Identify which cell holds the provided text, then report its (x, y) central coordinate. 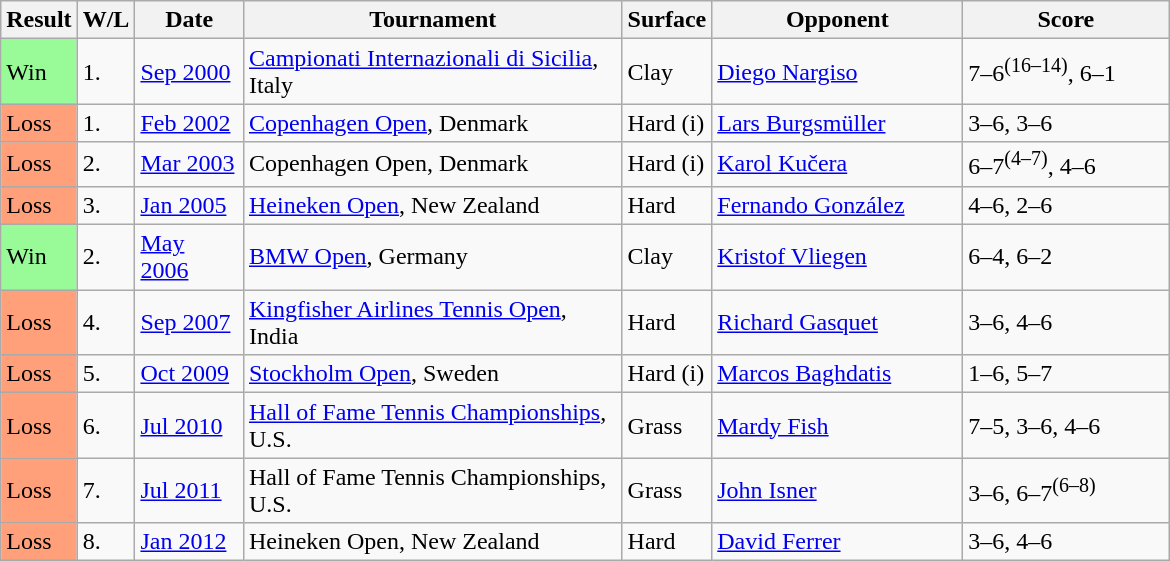
5. (106, 374)
3–6, 6–7(6–8) (1066, 490)
3. (106, 205)
7–6(16–14), 6–1 (1066, 72)
Richard Gasquet (838, 322)
Kingfisher Airlines Tennis Open, India (432, 322)
Kristof Vliegen (838, 258)
Lars Burgsmüller (838, 123)
BMW Open, Germany (432, 258)
Oct 2009 (190, 374)
Karol Kučera (838, 164)
Result (39, 20)
Date (190, 20)
Sep 2000 (190, 72)
8. (106, 542)
Fernando González (838, 205)
Jan 2005 (190, 205)
Sep 2007 (190, 322)
4–6, 2–6 (1066, 205)
John Isner (838, 490)
Surface (667, 20)
7–5, 3–6, 4–6 (1066, 426)
6–4, 6–2 (1066, 258)
3–6, 3–6 (1066, 123)
Mar 2003 (190, 164)
Feb 2002 (190, 123)
Tournament (432, 20)
Jul 2010 (190, 426)
May 2006 (190, 258)
Marcos Baghdatis (838, 374)
1–6, 5–7 (1066, 374)
6. (106, 426)
4. (106, 322)
Score (1066, 20)
Opponent (838, 20)
David Ferrer (838, 542)
Jan 2012 (190, 542)
7. (106, 490)
Stockholm Open, Sweden (432, 374)
Mardy Fish (838, 426)
Campionati Internazionali di Sicilia, Italy (432, 72)
W/L (106, 20)
Diego Nargiso (838, 72)
Jul 2011 (190, 490)
6–7(4–7), 4–6 (1066, 164)
